From the cell containing the given text, extract its center point as [X, Y] coordinate. 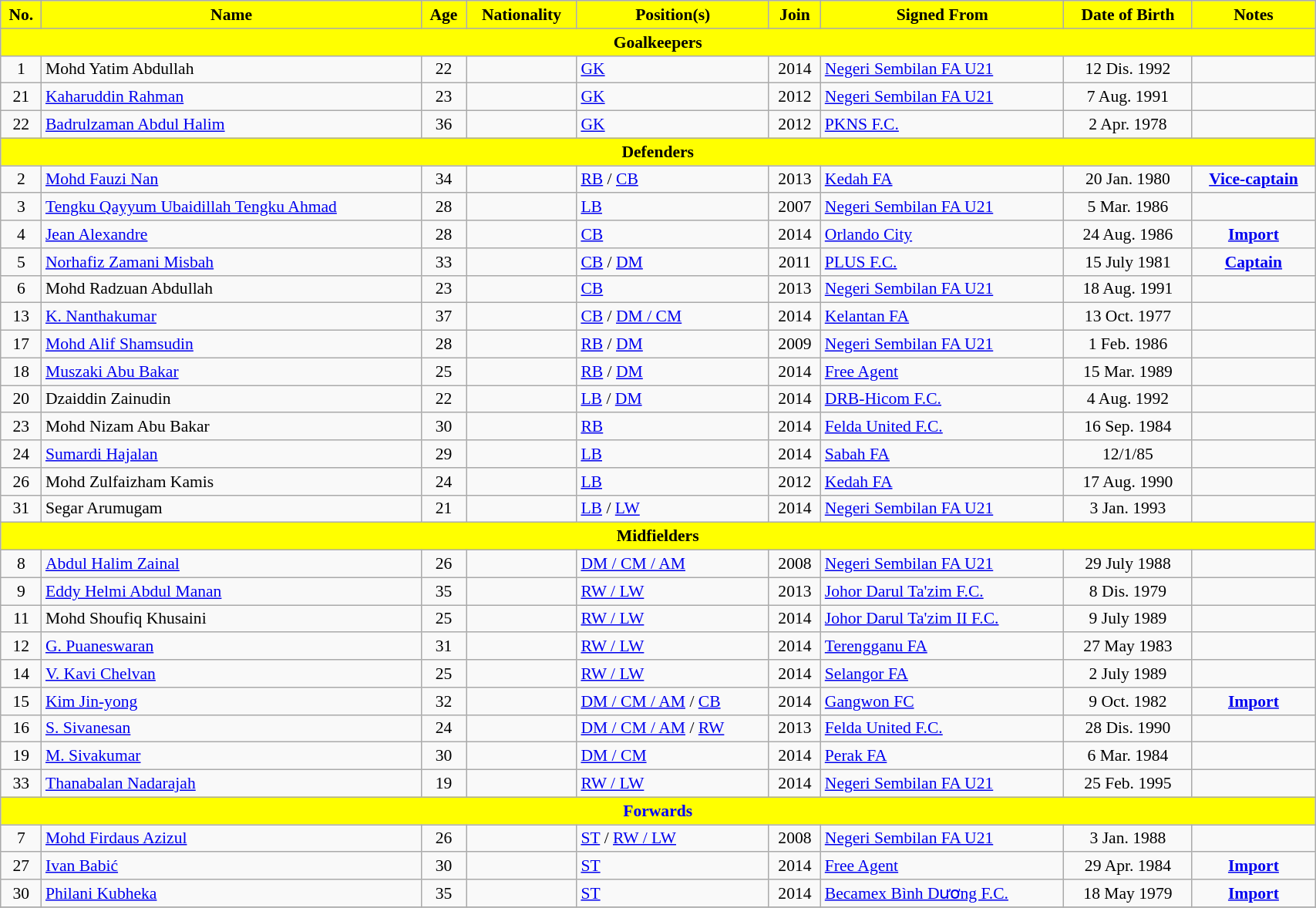
CB / DM [672, 262]
2 July 1989 [1128, 674]
12 [22, 647]
6 [22, 289]
Position(s) [672, 15]
9 July 1989 [1128, 619]
18 Aug. 1991 [1128, 289]
7 Aug. 1991 [1128, 97]
Mohd Alif Shamsudin [231, 345]
1 [22, 69]
18 [22, 372]
Vice-captain [1254, 180]
Date of Birth [1128, 15]
M. Sivakumar [231, 756]
Badrulzaman Abdul Halim [231, 125]
DM / CM [672, 756]
16 Sep. 1984 [1128, 427]
No. [22, 15]
PLUS F.C. [942, 262]
25 Feb. 1995 [1128, 784]
Perak FA [942, 756]
Sabah FA [942, 454]
12 Dis. 1992 [1128, 69]
36 [443, 125]
15 [22, 701]
ST / RW / LW [672, 839]
28 Dis. 1990 [1128, 728]
18 May 1979 [1128, 893]
13 [22, 317]
24 Aug. 1986 [1128, 234]
Orlando City [942, 234]
DM / CM / AM [672, 564]
Kaharuddin Rahman [231, 97]
5 Mar. 1986 [1128, 207]
2 [22, 180]
27 [22, 866]
Muszaki Abu Bakar [231, 372]
Johor Darul Ta'zim F.C. [942, 591]
Mohd Fauzi Nan [231, 180]
Gangwon FC [942, 701]
Thanabalan Nadarajah [231, 784]
17 [22, 345]
9 [22, 591]
Terengganu FA [942, 647]
1 Feb. 1986 [1128, 345]
16 [22, 728]
Segar Arumugam [231, 509]
DM / CM / AM / CB [672, 701]
Defenders [658, 152]
CB / DM / CM [672, 317]
Becamex Bình Dương F.C. [942, 893]
2009 [795, 345]
DRB-Hicom F.C. [942, 399]
12/1/85 [1128, 454]
Nationality [522, 15]
Dzaiddin Zainudin [231, 399]
Forwards [658, 811]
29 Apr. 1984 [1128, 866]
Goalkeepers [658, 42]
DM / CM / AM / RW [672, 728]
29 July 1988 [1128, 564]
Mohd Radzuan Abdullah [231, 289]
K. Nanthakumar [231, 317]
Mohd Firdaus Azizul [231, 839]
S. Sivanesan [231, 728]
3 Jan. 1993 [1128, 509]
PKNS F.C. [942, 125]
Ivan Babić [231, 866]
Name [231, 15]
7 [22, 839]
Tengku Qayyum Ubaidillah Tengku Ahmad [231, 207]
8 Dis. 1979 [1128, 591]
Captain [1254, 262]
Mohd Zulfaizham Kamis [231, 482]
Johor Darul Ta'zim II F.C. [942, 619]
Signed From [942, 15]
Notes [1254, 15]
Norhafiz Zamani Misbah [231, 262]
27 May 1983 [1128, 647]
3 [22, 207]
Midfielders [658, 536]
13 Oct. 1977 [1128, 317]
6 Mar. 1984 [1128, 756]
20 Jan. 1980 [1128, 180]
8 [22, 564]
29 [443, 454]
Kim Jin-yong [231, 701]
20 [22, 399]
2 Apr. 1978 [1128, 125]
34 [443, 180]
Selangor FA [942, 674]
4 [22, 234]
LB / LW [672, 509]
Philani Kubheka [231, 893]
Sumardi Hajalan [231, 454]
37 [443, 317]
Mohd Shoufiq Khusaini [231, 619]
Eddy Helmi Abdul Manan [231, 591]
5 [22, 262]
Mohd Nizam Abu Bakar [231, 427]
3 Jan. 1988 [1128, 839]
Jean Alexandre [231, 234]
Abdul Halim Zainal [231, 564]
4 Aug. 1992 [1128, 399]
17 Aug. 1990 [1128, 482]
LB / DM [672, 399]
G. Puaneswaran [231, 647]
V. Kavi Chelvan [231, 674]
Join [795, 15]
Age [443, 15]
9 Oct. 1982 [1128, 701]
Kelantan FA [942, 317]
11 [22, 619]
RB / CB [672, 180]
15 Mar. 1989 [1128, 372]
2007 [795, 207]
RB [672, 427]
15 July 1981 [1128, 262]
2011 [795, 262]
14 [22, 674]
Mohd Yatim Abdullah [231, 69]
32 [443, 701]
